Output the [x, y] coordinate of the center of the cell containing the given text.  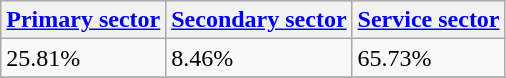
Primary sector [84, 20]
Service sector [428, 20]
Secondary sector [259, 20]
8.46% [259, 58]
65.73% [428, 58]
25.81% [84, 58]
